Return the [X, Y] coordinate for the center point of the cell that contains the specified text.  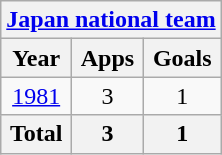
Year [36, 58]
Japan national team [111, 20]
Total [36, 134]
1981 [36, 96]
Apps [108, 58]
Goals [182, 58]
